Pinpoint the cell where the given text exists, returning its (x, y) midpoint coordinate. 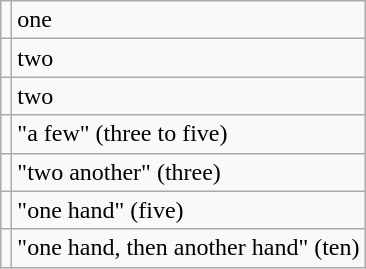
"one hand" (five) (188, 210)
one (188, 20)
"a few" (three to five) (188, 134)
"two another" (three) (188, 172)
"one hand, then another hand" (ten) (188, 248)
